Locate the cell with the specified text and output its [x, y] center coordinate. 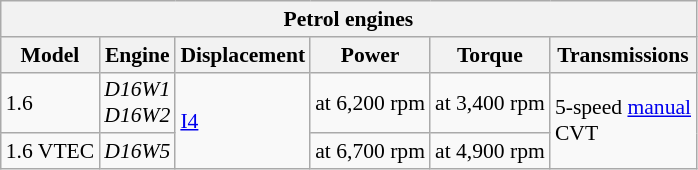
5-speed manualCVT [623, 120]
Power [370, 55]
Engine [137, 55]
I4 [242, 120]
Transmissions [623, 55]
1.6 VTEC [50, 152]
Model [50, 55]
Torque [490, 55]
at 4,900 rpm [490, 152]
at 6,700 rpm [370, 152]
Petrol engines [348, 19]
at 3,400 rpm [490, 102]
Displacement [242, 55]
D16W5 [137, 152]
1.6 [50, 102]
D16W1D16W2 [137, 102]
at 6,200 rpm [370, 102]
